Extract the (X, Y) coordinate from the center of the cell holding the provided text.  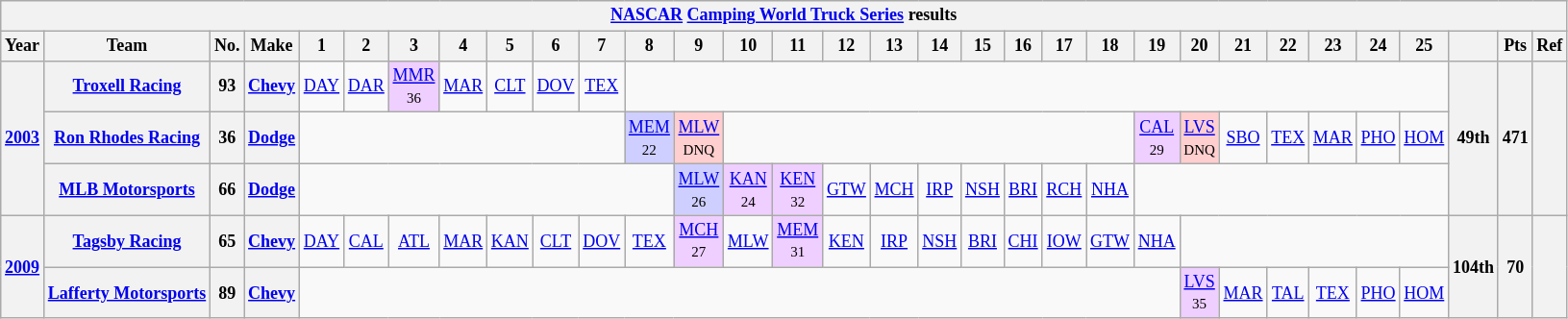
16 (1023, 46)
19 (1157, 46)
4 (463, 46)
70 (1515, 267)
36 (227, 138)
LVSDNQ (1200, 138)
21 (1243, 46)
18 (1110, 46)
SBO (1243, 138)
14 (940, 46)
MLB Motorsports (127, 189)
11 (798, 46)
Lafferty Motorsports (127, 293)
8 (650, 46)
24 (1379, 46)
Make (272, 46)
49th (1474, 138)
KEN32 (798, 189)
MCH27 (698, 241)
2 (365, 46)
CHI (1023, 241)
Team (127, 46)
6 (556, 46)
7 (602, 46)
20 (1200, 46)
MLWDNQ (698, 138)
RCH (1064, 189)
DAR (365, 86)
MLW26 (698, 189)
No. (227, 46)
3 (413, 46)
13 (894, 46)
ATL (413, 241)
MEM31 (798, 241)
2003 (23, 138)
23 (1333, 46)
Year (23, 46)
MCH (894, 189)
LVS35 (1200, 293)
Troxell Racing (127, 86)
17 (1064, 46)
22 (1288, 46)
Pts (1515, 46)
65 (227, 241)
1 (321, 46)
104th (1474, 267)
KAN (510, 241)
TAL (1288, 293)
IOW (1064, 241)
CAL (365, 241)
66 (227, 189)
25 (1425, 46)
KAN24 (748, 189)
MLW (748, 241)
MMR36 (413, 86)
9 (698, 46)
CAL29 (1157, 138)
5 (510, 46)
89 (227, 293)
Ref (1550, 46)
471 (1515, 138)
2009 (23, 267)
KEN (847, 241)
Ron Rhodes Racing (127, 138)
Tagsby Racing (127, 241)
NASCAR Camping World Truck Series results (784, 15)
93 (227, 86)
10 (748, 46)
12 (847, 46)
15 (983, 46)
MEM22 (650, 138)
